Capture the cell that displays the provided text and extract its [X, Y] central coordinate. 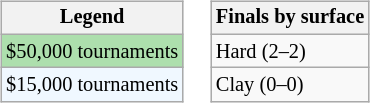
Legend [92, 18]
Clay (0–0) [290, 85]
$15,000 tournaments [92, 85]
$50,000 tournaments [92, 51]
Hard (2–2) [290, 51]
Finals by surface [290, 18]
